Return (X, Y) of the center of cell containing provided text 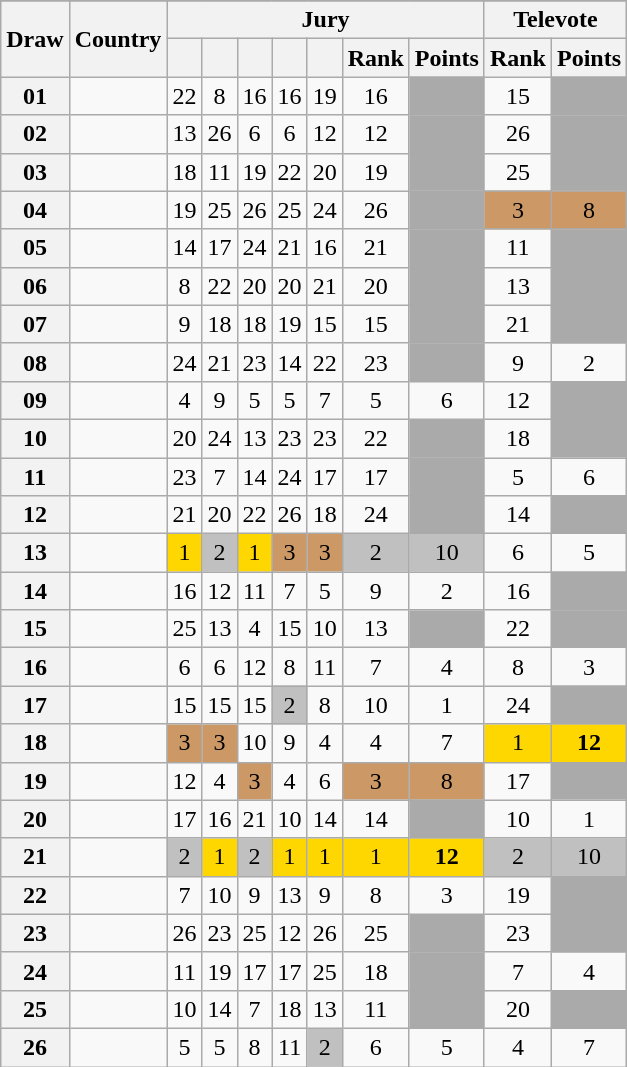
03 (35, 172)
Draw (35, 39)
Jury (326, 20)
09 (35, 400)
05 (35, 248)
08 (35, 362)
Televote (555, 20)
06 (35, 286)
02 (35, 134)
01 (35, 96)
Country (118, 39)
04 (35, 210)
07 (35, 324)
